Determine the (x, y) coordinate at the center of the cell enclosing the given text.  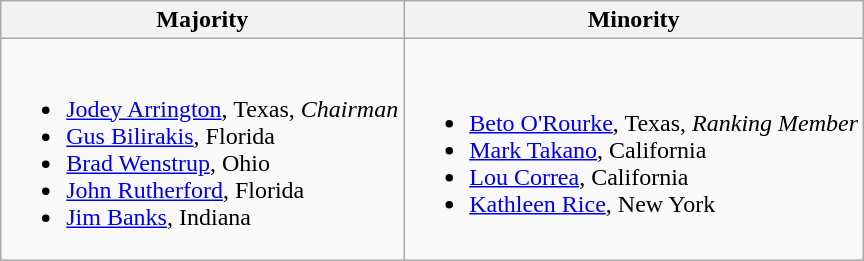
Jodey Arrington, Texas, ChairmanGus Bilirakis, FloridaBrad Wenstrup, OhioJohn Rutherford, FloridaJim Banks, Indiana (202, 150)
Majority (202, 20)
Beto O'Rourke, Texas, Ranking MemberMark Takano, CaliforniaLou Correa, CaliforniaKathleen Rice, New York (634, 150)
Minority (634, 20)
